For the text-containing cell, return its midpoint in [x, y] coordinate format. 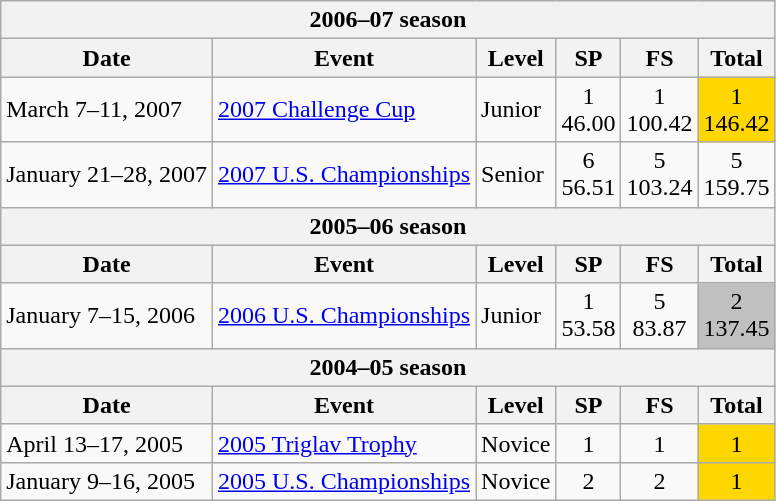
April 13–17, 2005 [107, 443]
1 53.58 [588, 316]
5 103.24 [660, 174]
1 146.42 [736, 110]
January 7–15, 2006 [107, 316]
January 21–28, 2007 [107, 174]
January 9–16, 2005 [107, 481]
5 83.87 [660, 316]
6 56.51 [588, 174]
2006 U.S. Championships [344, 316]
2005 U.S. Championships [344, 481]
2005–06 season [388, 226]
2006–07 season [388, 20]
2007 U.S. Championships [344, 174]
1 100.42 [660, 110]
2005 Triglav Trophy [344, 443]
Senior [516, 174]
5 159.75 [736, 174]
1 46.00 [588, 110]
2004–05 season [388, 367]
March 7–11, 2007 [107, 110]
2007 Challenge Cup [344, 110]
2 137.45 [736, 316]
